Capture the cell that displays the provided text and extract its (x, y) central coordinate. 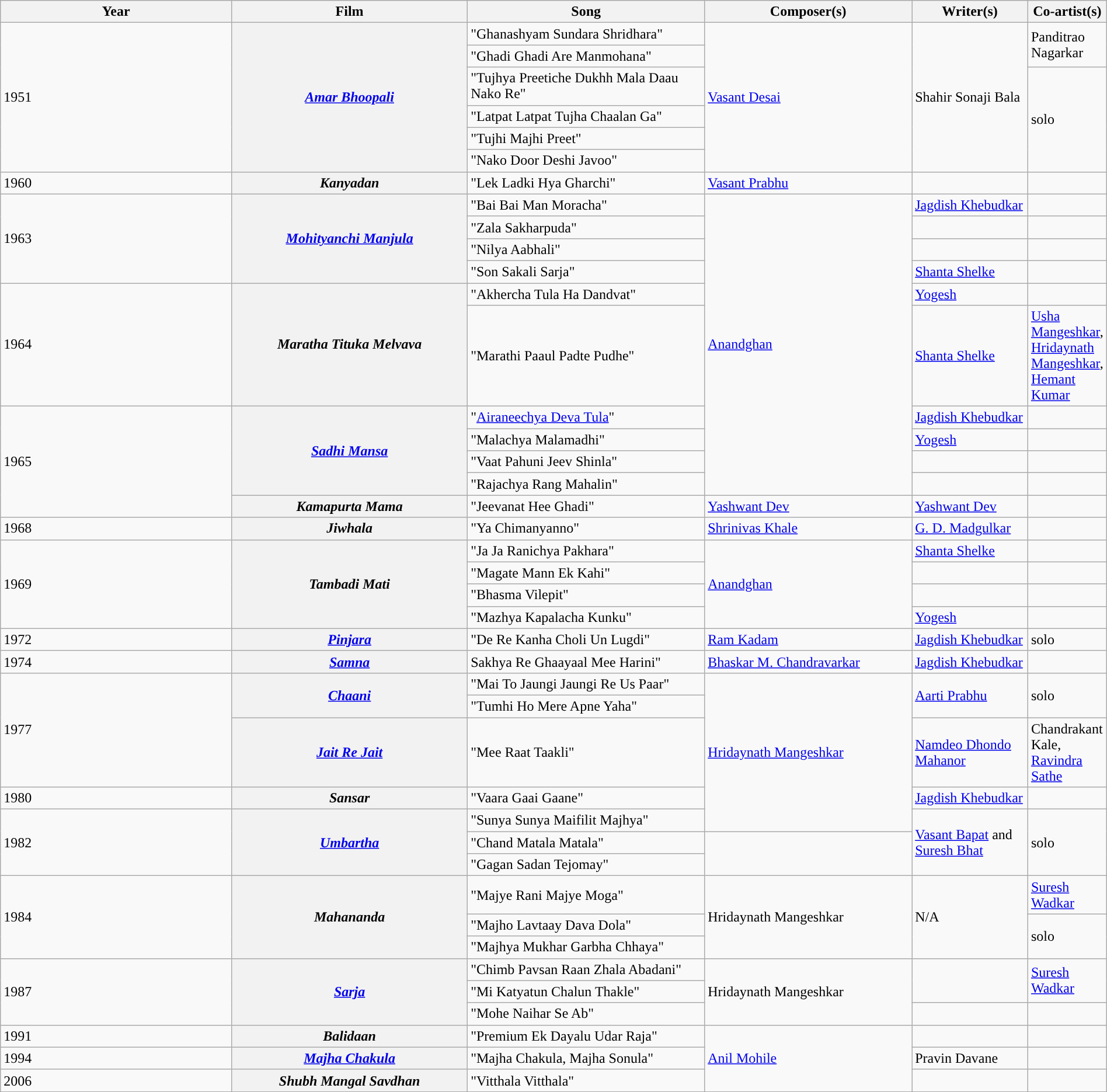
1963 (116, 238)
Writer(s) (970, 12)
1980 (116, 798)
"Majho Lavtaay Dava Dola" (586, 925)
Anil Mohile (808, 1058)
"Chand Matala Matala" (586, 843)
Sakhya Re Ghaayaal Mee Harini" (586, 662)
"Tujhi Majhi Preet" (586, 138)
Vasant Prabhu (808, 183)
1960 (116, 183)
"Majha Chakula, Majha Sonula" (586, 1058)
"Magate Mann Ek Kahi" (586, 573)
"Mi Katyatun Chalun Thakle" (586, 992)
"Airaneechya Deva Tula" (586, 418)
Sansar (350, 798)
Aarti Prabhu (970, 695)
Pinjara (350, 639)
"Nilya Aabhali" (586, 249)
"Marathi Paaul Padte Pudhe" (586, 356)
N/A (970, 917)
1977 (116, 730)
Chaani (350, 695)
Tambadi Mati (350, 584)
"Jeevanat Hee Ghadi" (586, 506)
Vasant Desai (808, 97)
"Tujhya Preetiche Dukhh Mala Daau Nako Re" (586, 86)
Year (116, 12)
Panditrao Nagarkar (1067, 45)
"Mee Raat Taakli" (586, 752)
Pravin Davane (970, 1058)
Ram Kadam (808, 639)
Umbartha (350, 843)
"Ja Ja Ranichya Pakhara" (586, 551)
"Chimb Pavsan Raan Zhala Abadani" (586, 969)
Bhaskar M. Chandravarkar (808, 662)
"Mazhya Kapalacha Kunku" (586, 617)
1974 (116, 662)
1987 (116, 992)
"De Re Kanha Choli Un Lugdi" (586, 639)
"Nako Door Deshi Javoo" (586, 161)
"Rajachya Rang Mahalin" (586, 484)
Composer(s) (808, 12)
Mahananda (350, 917)
Chandrakant Kale, Ravindra Sathe (1067, 752)
Co-artist(s) (1067, 12)
1964 (116, 345)
Maratha Tituka Melvava (350, 345)
"Majye Rani Majye Moga" (586, 895)
Shubh Mangal Savdhan (350, 1080)
1982 (116, 843)
Mohityanchi Manjula (350, 238)
1991 (116, 1036)
1984 (116, 917)
"Lek Ladki Hya Gharchi" (586, 183)
Film (350, 12)
Song (586, 12)
G. D. Madgulkar (970, 528)
Kanyadan (350, 183)
1994 (116, 1058)
"Vaara Gaai Gaane" (586, 798)
1965 (116, 462)
"Ya Chimanyanno" (586, 528)
Vasant Bapat and Suresh Bhat (970, 843)
Jait Re Jait (350, 752)
2006 (116, 1080)
Majha Chakula (350, 1058)
"Bhasma Vilepit" (586, 595)
Samna (350, 662)
1951 (116, 97)
"Malachya Malamadhi" (586, 440)
"Premium Ek Dayalu Udar Raja" (586, 1036)
1972 (116, 639)
"Gagan Sadan Tejomay" (586, 865)
"Ghadi Ghadi Are Manmohana" (586, 56)
Sadhi Mansa (350, 451)
Usha Mangeshkar, Hridaynath Mangeshkar, Hemant Kumar (1067, 356)
"Tumhi Ho Mere Apne Yaha" (586, 706)
"Vitthala Vitthala" (586, 1080)
"Ghanashyam Sundara Shridhara" (586, 34)
Namdeo Dhondo Mahanor (970, 752)
Sarja (350, 992)
"Sunya Sunya Maifilit Majhya" (586, 820)
"Zala Sakharpuda" (586, 227)
"Majhya Mukhar Garbha Chhaya" (586, 947)
"Akhercha Tula Ha Dandvat" (586, 294)
Jiwhala (350, 528)
"Mohe Naihar Se Ab" (586, 1014)
1968 (116, 528)
Kamapurta Mama (350, 506)
"Mai To Jaungi Jaungi Re Us Paar" (586, 684)
Shrinivas Khale (808, 528)
Amar Bhoopali (350, 97)
"Vaat Pahuni Jeev Shinla" (586, 462)
Shahir Sonaji Bala (970, 97)
"Son Sakali Sarja" (586, 272)
"Latpat Latpat Tujha Chaalan Ga" (586, 116)
"Bai Bai Man Moracha" (586, 205)
Balidaan (350, 1036)
1969 (116, 584)
